Output the [X, Y] coordinate of the center of the cell containing the given text.  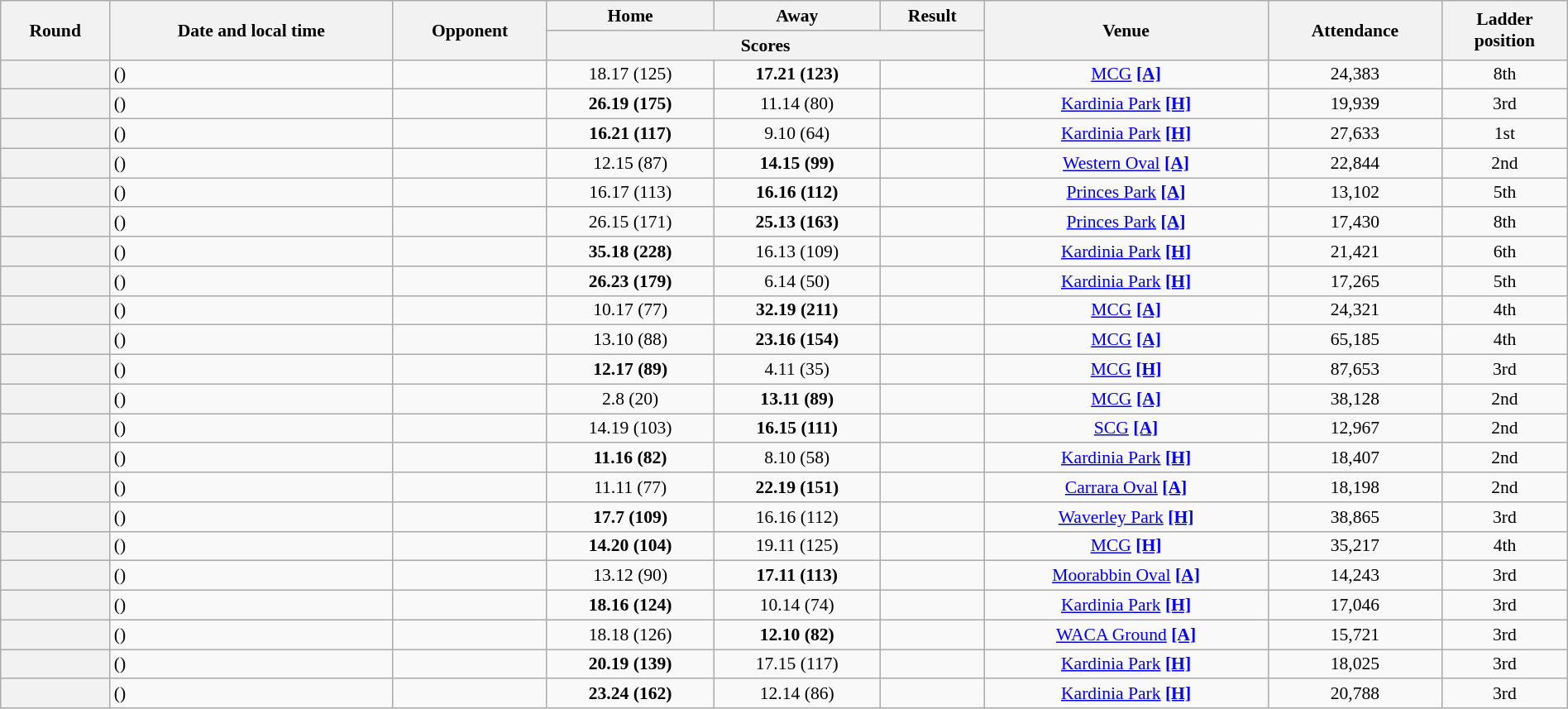
10.14 (74) [797, 606]
26.15 (171) [630, 223]
17.11 (113) [797, 576]
11.11 (77) [630, 487]
17,046 [1355, 606]
18.18 (126) [630, 635]
11.14 (80) [797, 104]
13.10 (88) [630, 340]
14.19 (103) [630, 429]
23.16 (154) [797, 340]
Waverley Park [H] [1126, 517]
20.19 (139) [630, 664]
12.15 (87) [630, 163]
25.13 (163) [797, 223]
15,721 [1355, 635]
35,217 [1355, 546]
4.11 (35) [797, 370]
Western Oval [A] [1126, 163]
1st [1505, 134]
87,653 [1355, 370]
Venue [1126, 30]
2.8 (20) [630, 399]
17.15 (117) [797, 664]
6th [1505, 252]
27,633 [1355, 134]
16.17 (113) [630, 193]
22,844 [1355, 163]
10.17 (77) [630, 310]
Away [797, 16]
13.12 (90) [630, 576]
11.16 (82) [630, 458]
Home [630, 16]
22.19 (151) [797, 487]
19,939 [1355, 104]
Ladderposition [1505, 30]
13,102 [1355, 193]
17.7 (109) [630, 517]
18,407 [1355, 458]
8.10 (58) [797, 458]
17.21 (123) [797, 74]
23.24 (162) [630, 694]
12.17 (89) [630, 370]
16.13 (109) [797, 252]
21,421 [1355, 252]
20,788 [1355, 694]
Attendance [1355, 30]
16.21 (117) [630, 134]
Moorabbin Oval [A] [1126, 576]
12.10 (82) [797, 635]
32.19 (211) [797, 310]
18,025 [1355, 664]
Scores [766, 46]
Opponent [470, 30]
17,265 [1355, 281]
12.14 (86) [797, 694]
12,967 [1355, 429]
18,198 [1355, 487]
16.15 (111) [797, 429]
38,865 [1355, 517]
35.18 (228) [630, 252]
18.16 (124) [630, 606]
Round [55, 30]
26.23 (179) [630, 281]
18.17 (125) [630, 74]
17,430 [1355, 223]
6.14 (50) [797, 281]
19.11 (125) [797, 546]
26.19 (175) [630, 104]
24,383 [1355, 74]
14,243 [1355, 576]
Carrara Oval [A] [1126, 487]
14.15 (99) [797, 163]
WACA Ground [A] [1126, 635]
9.10 (64) [797, 134]
24,321 [1355, 310]
65,185 [1355, 340]
13.11 (89) [797, 399]
14.20 (104) [630, 546]
SCG [A] [1126, 429]
38,128 [1355, 399]
Result [933, 16]
Date and local time [251, 30]
